Provide the (x, y) coordinate of the cell's center where the given text is located.  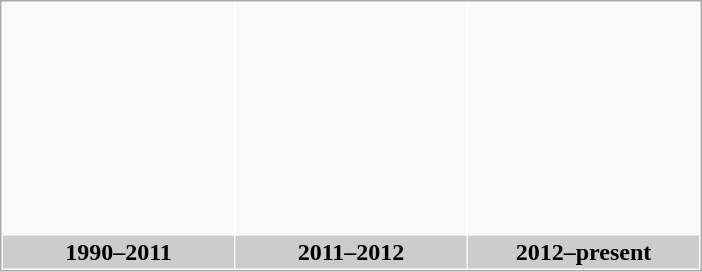
2012–present (584, 252)
1990–2011 (118, 252)
2011–2012 (352, 252)
